Determine the [X, Y] coordinate at the center of the cell enclosing the given text.  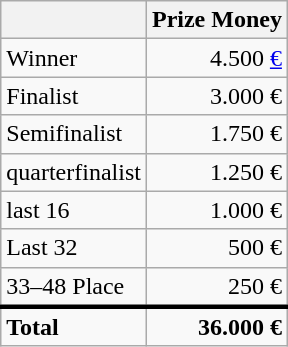
Prize Money [216, 20]
33–48 Place [74, 287]
Total [74, 327]
Winner [74, 58]
Finalist [74, 96]
4.500 € [216, 58]
1.750 € [216, 134]
250 € [216, 287]
last 16 [74, 210]
Semifinalist [74, 134]
1.250 € [216, 172]
500 € [216, 248]
Last 32 [74, 248]
1.000 € [216, 210]
quarterfinalist [74, 172]
36.000 € [216, 327]
3.000 € [216, 96]
